Return (x, y) of the center of cell containing provided text 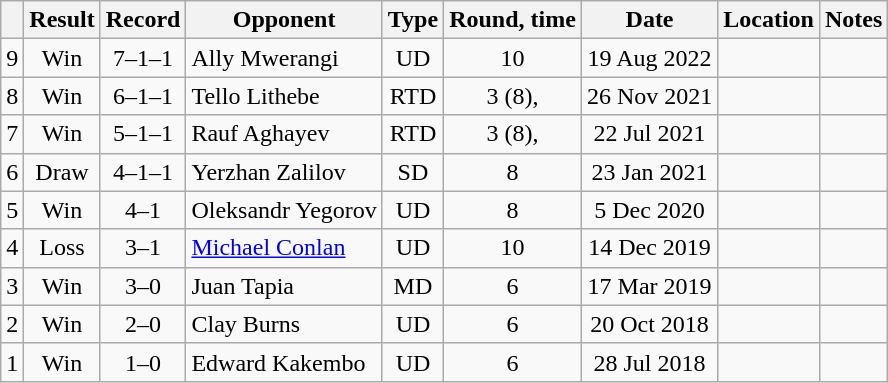
5 (12, 210)
Michael Conlan (284, 248)
Notes (853, 20)
6–1–1 (143, 96)
23 Jan 2021 (649, 172)
Yerzhan Zalilov (284, 172)
28 Jul 2018 (649, 362)
14 Dec 2019 (649, 248)
Round, time (513, 20)
2 (12, 324)
20 Oct 2018 (649, 324)
22 Jul 2021 (649, 134)
Draw (62, 172)
Clay Burns (284, 324)
19 Aug 2022 (649, 58)
Record (143, 20)
3 (12, 286)
Edward Kakembo (284, 362)
Loss (62, 248)
26 Nov 2021 (649, 96)
5–1–1 (143, 134)
7 (12, 134)
9 (12, 58)
Result (62, 20)
Opponent (284, 20)
3–0 (143, 286)
5 Dec 2020 (649, 210)
4–1 (143, 210)
MD (412, 286)
1 (12, 362)
1–0 (143, 362)
Tello Lithebe (284, 96)
Ally Mwerangi (284, 58)
17 Mar 2019 (649, 286)
SD (412, 172)
Rauf Aghayev (284, 134)
2–0 (143, 324)
Type (412, 20)
Oleksandr Yegorov (284, 210)
4–1–1 (143, 172)
Date (649, 20)
3–1 (143, 248)
4 (12, 248)
Juan Tapia (284, 286)
Location (769, 20)
7–1–1 (143, 58)
